Return the (x, y) coordinate for the center point of the cell that contains the specified text.  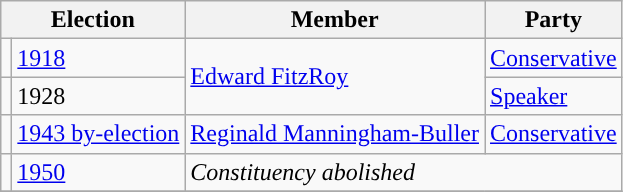
1943 by-election (98, 134)
1950 (98, 172)
Reginald Manningham-Buller (335, 134)
1928 (98, 96)
Election (93, 20)
Speaker (553, 96)
Edward FitzRoy (335, 77)
Party (553, 20)
Constituency abolished (404, 172)
Member (335, 20)
1918 (98, 58)
